Find where the given text appears and provide that cell's center as (x, y) coordinate. 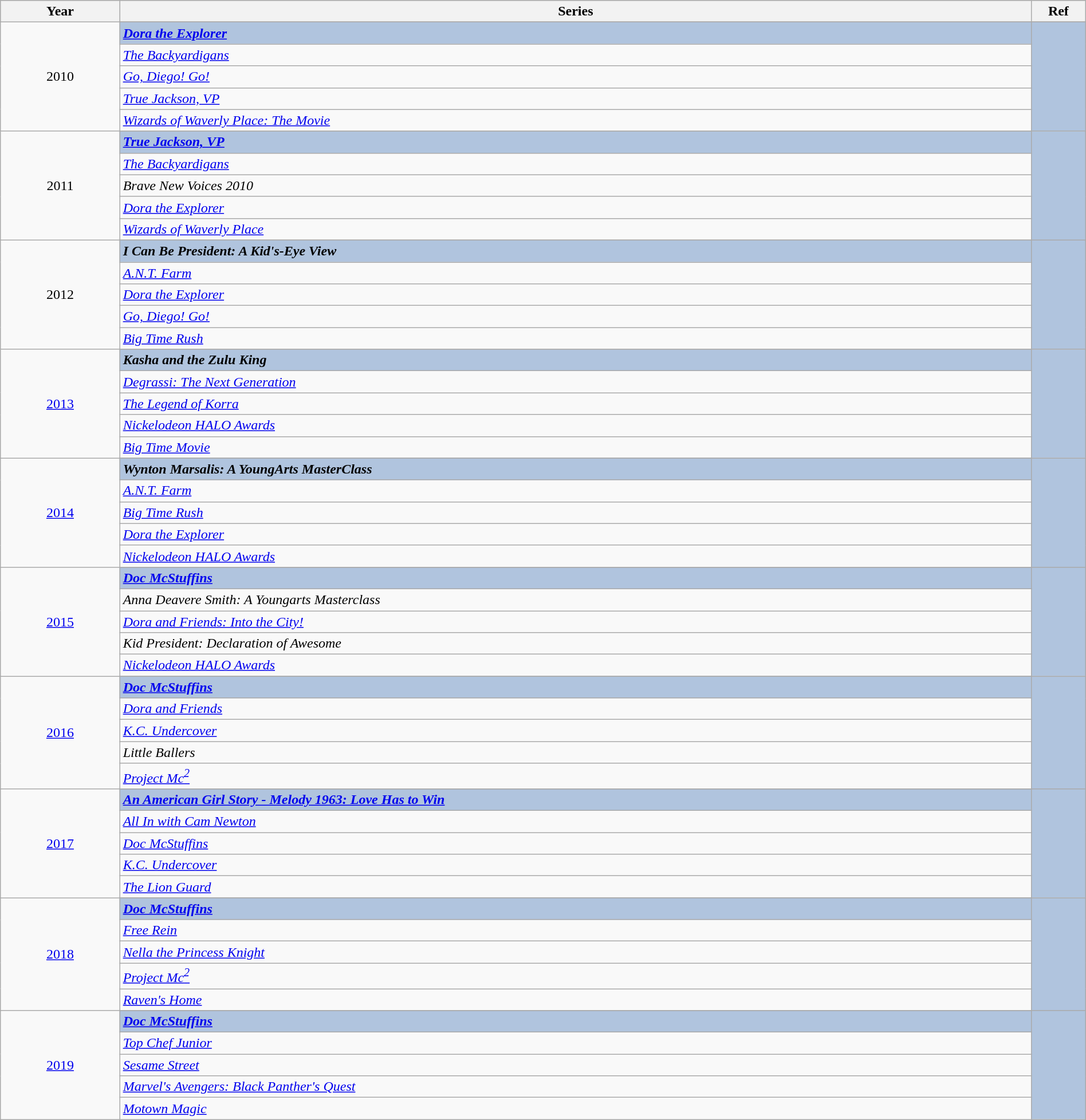
Wynton Marsalis: A YoungArts MasterClass (575, 469)
Kasha and the Zulu King (575, 360)
All In with Cam Newton (575, 822)
2015 (60, 621)
2016 (60, 733)
The Lion Guard (575, 887)
Anna Deavere Smith: A Youngarts Masterclass (575, 600)
Year (60, 11)
Dora and Friends (575, 709)
Nella the Princess Knight (575, 952)
2010 (60, 77)
I Can Be President: A Kid's-Eye View (575, 251)
Sesame Street (575, 1065)
Marvel's Avengers: Black Panther's Quest (575, 1087)
2014 (60, 512)
Raven's Home (575, 1000)
2018 (60, 954)
An American Girl Story - Melody 1963: Love Has to Win (575, 799)
Brave New Voices 2010 (575, 186)
2013 (60, 404)
Degrassi: The Next Generation (575, 382)
Ref (1059, 11)
2019 (60, 1065)
Free Rein (575, 930)
Top Chef Junior (575, 1043)
Dora and Friends: Into the City! (575, 621)
The Legend of Korra (575, 404)
Big Time Movie (575, 447)
Series (575, 11)
2012 (60, 294)
Wizards of Waverly Place (575, 229)
2011 (60, 186)
Wizards of Waverly Place: The Movie (575, 120)
Kid President: Declaration of Awesome (575, 644)
2017 (60, 843)
Motown Magic (575, 1109)
Little Ballers (575, 752)
